Provide the (X, Y) coordinate of the cell's center where the given text is located.  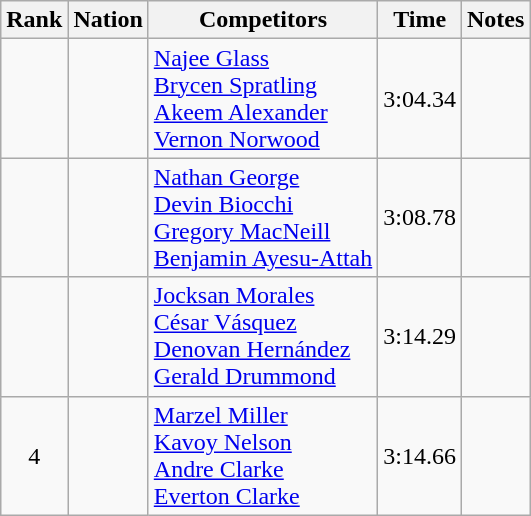
3:04.34 (420, 98)
Jocksan MoralesCésar VásquezDenovan HernándezGerald Drummond (263, 336)
Marzel MillerKavoy NelsonAndre ClarkeEverton Clarke (263, 456)
Notes (496, 20)
Time (420, 20)
3:14.66 (420, 456)
3:14.29 (420, 336)
Najee GlassBrycen SpratlingAkeem AlexanderVernon Norwood (263, 98)
Rank (34, 20)
3:08.78 (420, 218)
Nation (108, 20)
Competitors (263, 20)
Nathan GeorgeDevin BiocchiGregory MacNeillBenjamin Ayesu-Attah (263, 218)
4 (34, 456)
